Identify which cell holds the provided text, then report its [X, Y] central coordinate. 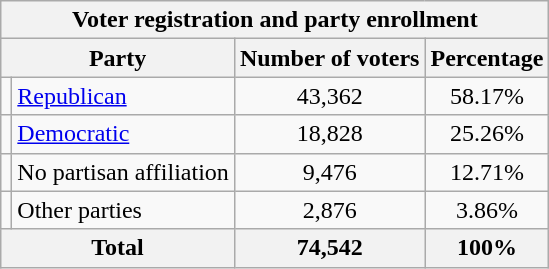
100% [487, 248]
58.17% [487, 96]
12.71% [487, 172]
Number of voters [330, 58]
No partisan affiliation [124, 172]
18,828 [330, 134]
3.86% [487, 210]
Democratic [124, 134]
2,876 [330, 210]
Percentage [487, 58]
43,362 [330, 96]
Republican [124, 96]
9,476 [330, 172]
Party [118, 58]
Total [118, 248]
Voter registration and party enrollment [275, 20]
25.26% [487, 134]
74,542 [330, 248]
Other parties [124, 210]
